Output the (x, y) coordinate of the center of the cell containing the given text.  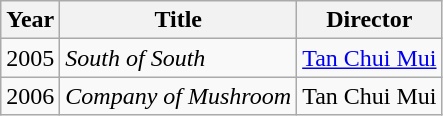
South of South (178, 58)
Title (178, 20)
Company of Mushroom (178, 96)
2005 (30, 58)
Year (30, 20)
Director (370, 20)
2006 (30, 96)
